Determine the [x, y] coordinate at the center of the cell enclosing the given text.  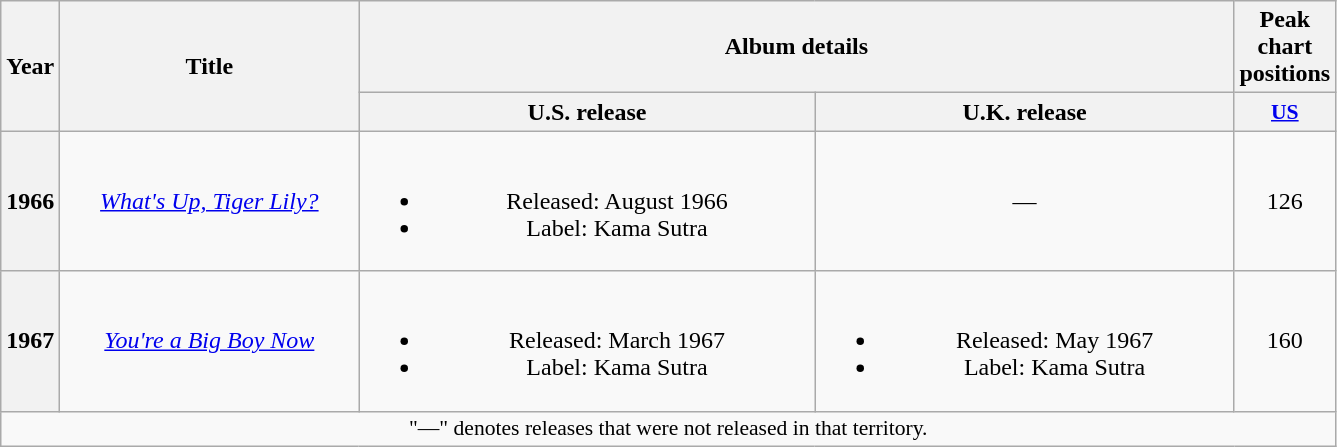
1966 [30, 201]
Title [210, 66]
Released: March 1967Label: Kama Sutra [587, 341]
Album details [796, 47]
Released: August 1966Label: Kama Sutra [587, 201]
What's Up, Tiger Lily? [210, 201]
You're a Big Boy Now [210, 341]
Peak chart positions [1285, 47]
"—" denotes releases that were not released in that territory. [668, 429]
1967 [30, 341]
U.K. release [1024, 112]
U.S. release [587, 112]
160 [1285, 341]
Released: May 1967Label: Kama Sutra [1024, 341]
126 [1285, 201]
— [1024, 201]
US [1285, 112]
Year [30, 66]
